Scan for the cell matching the given text and deliver its [X, Y] coordinate at center. 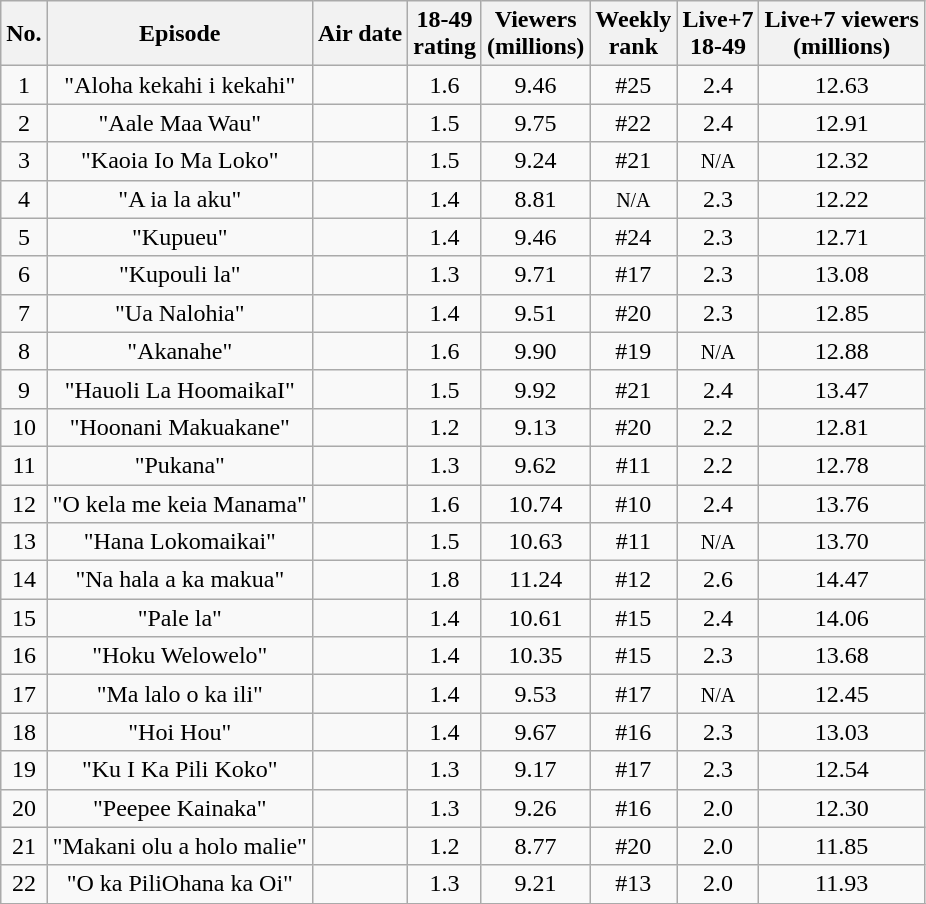
9.62 [535, 465]
11 [24, 465]
"O ka PiliOhana ka Oi" [180, 884]
13.68 [842, 656]
12.32 [842, 161]
Episode [180, 34]
#22 [634, 123]
"Ua Nalohia" [180, 313]
#12 [634, 580]
9.17 [535, 770]
"Kupueu" [180, 237]
Air date [360, 34]
"Peepee Kainaka" [180, 808]
19 [24, 770]
Viewers(millions) [535, 34]
3 [24, 161]
9.67 [535, 732]
12.54 [842, 770]
4 [24, 199]
"Aale Maa Wau" [180, 123]
14.47 [842, 580]
18-49rating [445, 34]
12.30 [842, 808]
12.45 [842, 694]
"Pale la" [180, 618]
2 [24, 123]
9.26 [535, 808]
20 [24, 808]
10.61 [535, 618]
1 [24, 85]
"Kaoia Io Ma Loko" [180, 161]
9.51 [535, 313]
2.6 [718, 580]
10.35 [535, 656]
12.22 [842, 199]
"Pukana" [180, 465]
13.03 [842, 732]
Live+7 viewers(millions) [842, 34]
13.08 [842, 275]
9.21 [535, 884]
Weeklyrank [634, 34]
8 [24, 351]
9 [24, 389]
7 [24, 313]
9.90 [535, 351]
9.71 [535, 275]
#13 [634, 884]
12.91 [842, 123]
6 [24, 275]
5 [24, 237]
13.76 [842, 503]
#10 [634, 503]
17 [24, 694]
9.24 [535, 161]
13.70 [842, 542]
"Hoonani Makuakane" [180, 427]
"Kupouli la" [180, 275]
10.63 [535, 542]
12.63 [842, 85]
Live+718-49 [718, 34]
13.47 [842, 389]
#19 [634, 351]
"Akanahe" [180, 351]
14 [24, 580]
10 [24, 427]
16 [24, 656]
12.88 [842, 351]
21 [24, 846]
#25 [634, 85]
"Hoku Welowelo" [180, 656]
11.85 [842, 846]
"Na hala a ka makua" [180, 580]
12 [24, 503]
"A ia la aku" [180, 199]
11.93 [842, 884]
9.75 [535, 123]
15 [24, 618]
14.06 [842, 618]
10.74 [535, 503]
12.78 [842, 465]
9.53 [535, 694]
"O kela me keia Manama" [180, 503]
9.13 [535, 427]
"Hauoli La HoomaikaI" [180, 389]
12.81 [842, 427]
9.92 [535, 389]
11.24 [535, 580]
1.8 [445, 580]
12.71 [842, 237]
"Hana Lokomaikai" [180, 542]
12.85 [842, 313]
"Hoi Hou" [180, 732]
22 [24, 884]
18 [24, 732]
13 [24, 542]
8.77 [535, 846]
No. [24, 34]
"Aloha kekahi i kekahi" [180, 85]
"Ma lalo o ka ili" [180, 694]
"Makani olu a holo malie" [180, 846]
"Ku I Ka Pili Koko" [180, 770]
#24 [634, 237]
8.81 [535, 199]
